Return the [x, y] coordinate for the center point of the cell that contains the specified text.  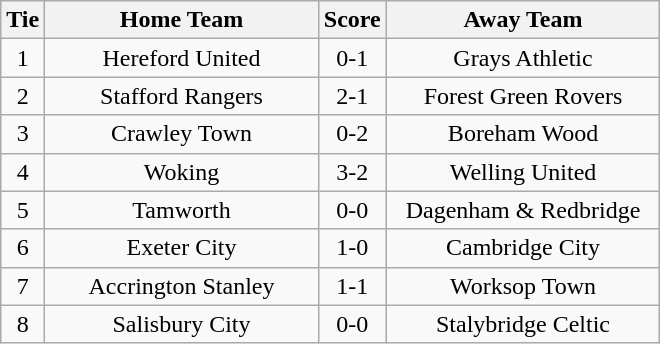
1-1 [352, 286]
Grays Athletic [523, 58]
Salisbury City [182, 324]
6 [23, 248]
3-2 [352, 172]
7 [23, 286]
Score [352, 20]
3 [23, 134]
1 [23, 58]
8 [23, 324]
Stafford Rangers [182, 96]
Tamworth [182, 210]
Worksop Town [523, 286]
Woking [182, 172]
Tie [23, 20]
5 [23, 210]
Accrington Stanley [182, 286]
Welling United [523, 172]
0-2 [352, 134]
Boreham Wood [523, 134]
2-1 [352, 96]
Hereford United [182, 58]
1-0 [352, 248]
0-1 [352, 58]
Home Team [182, 20]
Exeter City [182, 248]
Cambridge City [523, 248]
Stalybridge Celtic [523, 324]
Forest Green Rovers [523, 96]
4 [23, 172]
Dagenham & Redbridge [523, 210]
Crawley Town [182, 134]
Away Team [523, 20]
2 [23, 96]
